Return the [x, y] coordinate for the center point of the cell that contains the specified text.  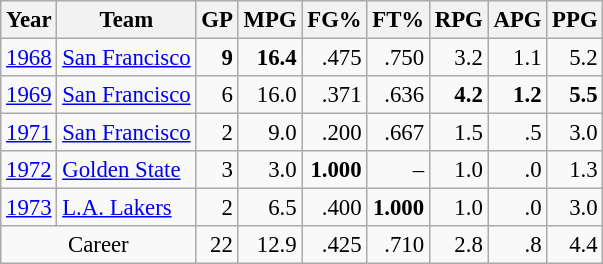
16.0 [270, 95]
16.4 [270, 58]
.400 [334, 208]
1.5 [458, 133]
1.1 [518, 58]
Team [126, 20]
APG [518, 20]
1.2 [518, 95]
1968 [29, 58]
2.8 [458, 245]
GP [217, 20]
1972 [29, 170]
22 [217, 245]
FT% [398, 20]
3.2 [458, 58]
6.5 [270, 208]
5.5 [575, 95]
4.2 [458, 95]
6 [217, 95]
9.0 [270, 133]
1973 [29, 208]
.750 [398, 58]
1.3 [575, 170]
L.A. Lakers [126, 208]
PPG [575, 20]
.200 [334, 133]
.475 [334, 58]
Career [98, 245]
.636 [398, 95]
1971 [29, 133]
MPG [270, 20]
1969 [29, 95]
– [398, 170]
RPG [458, 20]
.667 [398, 133]
.371 [334, 95]
.425 [334, 245]
.5 [518, 133]
4.4 [575, 245]
Year [29, 20]
3 [217, 170]
12.9 [270, 245]
FG% [334, 20]
5.2 [575, 58]
Golden State [126, 170]
.8 [518, 245]
.710 [398, 245]
9 [217, 58]
